Extract the [X, Y] coordinate from the center of the cell holding the provided text.  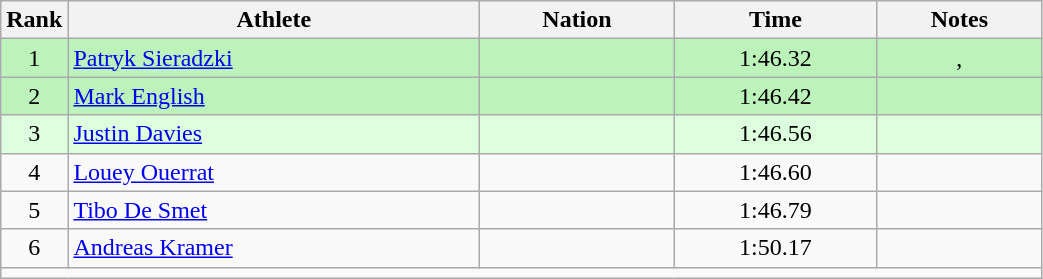
Notes [960, 20]
1:46.32 [775, 58]
1:46.60 [775, 172]
Tibo De Smet [274, 210]
4 [34, 172]
1:50.17 [775, 248]
1:46.42 [775, 96]
Louey Ouerrat [274, 172]
6 [34, 248]
1 [34, 58]
Rank [34, 20]
Athlete [274, 20]
2 [34, 96]
Andreas Kramer [274, 248]
Justin Davies [274, 134]
1:46.79 [775, 210]
Nation [577, 20]
Patryk Sieradzki [274, 58]
1:46.56 [775, 134]
Time [775, 20]
5 [34, 210]
3 [34, 134]
Mark English [274, 96]
, [960, 58]
